Scan for the cell matching the given text and deliver its [x, y] coordinate at center. 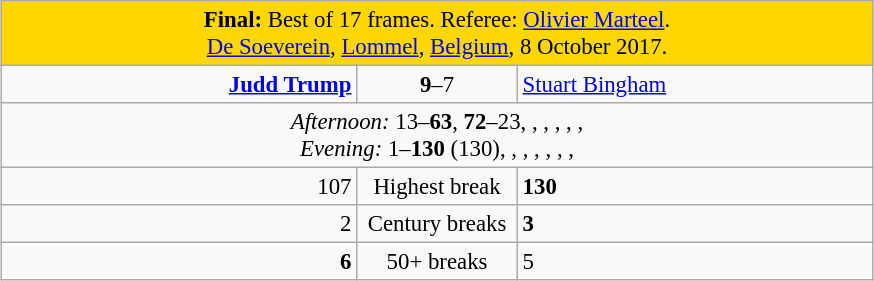
6 [179, 262]
Highest break [438, 187]
5 [695, 262]
Afternoon: 13–63, 72–23, , , , , , Evening: 1–130 (130), , , , , , , [437, 136]
130 [695, 187]
Judd Trump [179, 85]
9–7 [438, 85]
Century breaks [438, 224]
107 [179, 187]
Final: Best of 17 frames. Referee: Olivier Marteel.De Soeverein, Lommel, Belgium, 8 October 2017. [437, 34]
3 [695, 224]
50+ breaks [438, 262]
2 [179, 224]
Stuart Bingham [695, 85]
